Determine the (X, Y) coordinate at the center of the cell enclosing the given text.  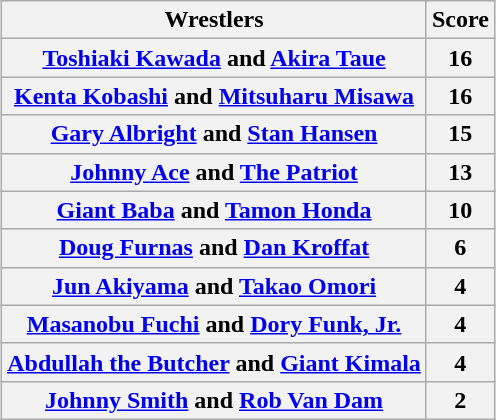
Johnny Ace and The Patriot (214, 172)
Toshiaki Kawada and Akira Taue (214, 58)
Johnny Smith and Rob Van Dam (214, 400)
Giant Baba and Tamon Honda (214, 210)
10 (460, 210)
Doug Furnas and Dan Kroffat (214, 248)
Kenta Kobashi and Mitsuharu Misawa (214, 96)
2 (460, 400)
Wrestlers (214, 20)
Abdullah the Butcher and Giant Kimala (214, 362)
6 (460, 248)
Jun Akiyama and Takao Omori (214, 286)
Score (460, 20)
Masanobu Fuchi and Dory Funk, Jr. (214, 324)
13 (460, 172)
Gary Albright and Stan Hansen (214, 134)
15 (460, 134)
